Identify which cell holds the provided text, then report its [X, Y] central coordinate. 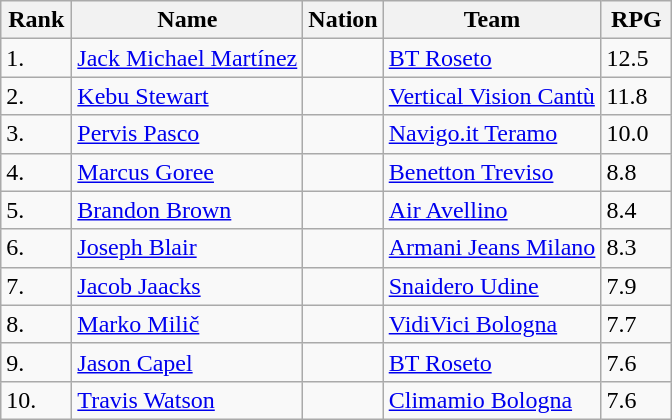
Air Avellino [492, 210]
10. [36, 400]
Armani Jeans Milano [492, 248]
1. [36, 58]
Jacob Jaacks [188, 286]
4. [36, 172]
Name [188, 20]
Snaidero Udine [492, 286]
7.7 [636, 324]
Navigo.it Teramo [492, 134]
VidiVici Bologna [492, 324]
Vertical Vision Cantù [492, 96]
Marko Milič [188, 324]
Kebu Stewart [188, 96]
Pervis Pasco [188, 134]
8. [36, 324]
11.8 [636, 96]
9. [36, 362]
Marcus Goree [188, 172]
8.4 [636, 210]
8.3 [636, 248]
Team [492, 20]
Joseph Blair [188, 248]
6. [36, 248]
Jack Michael Martínez [188, 58]
RPG [636, 20]
Benetton Treviso [492, 172]
8.8 [636, 172]
Climamio Bologna [492, 400]
10.0 [636, 134]
3. [36, 134]
Nation [343, 20]
2. [36, 96]
Jason Capel [188, 362]
5. [36, 210]
7.9 [636, 286]
7. [36, 286]
Travis Watson [188, 400]
Rank [36, 20]
Brandon Brown [188, 210]
12.5 [636, 58]
